Detect which cell encompasses the target text, then output its (x, y) center coordinate. 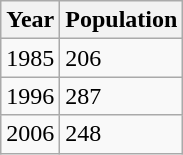
Population (122, 20)
1985 (30, 58)
206 (122, 58)
248 (122, 134)
1996 (30, 96)
287 (122, 96)
Year (30, 20)
2006 (30, 134)
